Output the [X, Y] coordinate of the center of the cell containing the given text.  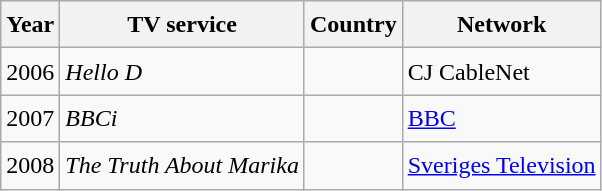
2006 [30, 72]
2008 [30, 166]
Country [353, 24]
TV service [182, 24]
CJ CableNet [502, 72]
BBC [502, 118]
Year [30, 24]
BBCi [182, 118]
2007 [30, 118]
Network [502, 24]
Hello D [182, 72]
The Truth About Marika [182, 166]
Sveriges Television [502, 166]
